Extract the [X, Y] coordinate from the center of the cell holding the provided text.  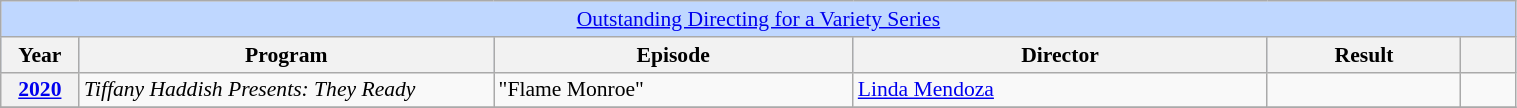
Program [286, 55]
Result [1364, 55]
Director [1060, 55]
"Flame Monroe" [674, 90]
2020 [40, 90]
Outstanding Directing for a Variety Series [758, 19]
Year [40, 55]
Tiffany Haddish Presents: They Ready [286, 90]
Episode [674, 55]
Linda Mendoza [1060, 90]
